Return the (X, Y) coordinate for the center point of the cell that contains the specified text.  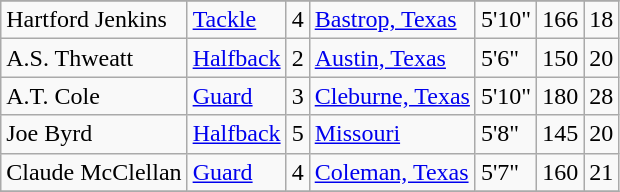
150 (560, 58)
Claude McClellan (94, 172)
Cleburne, Texas (392, 96)
Tackle (236, 20)
28 (602, 96)
Hartford Jenkins (94, 20)
5'6" (506, 58)
3 (298, 96)
21 (602, 172)
Bastrop, Texas (392, 20)
Joe Byrd (94, 134)
145 (560, 134)
166 (560, 20)
Austin, Texas (392, 58)
5 (298, 134)
A.S. Thweatt (94, 58)
5'8" (506, 134)
2 (298, 58)
160 (560, 172)
Coleman, Texas (392, 172)
Missouri (392, 134)
18 (602, 20)
A.T. Cole (94, 96)
5'7" (506, 172)
180 (560, 96)
